Return [x, y] of the center of cell containing provided text 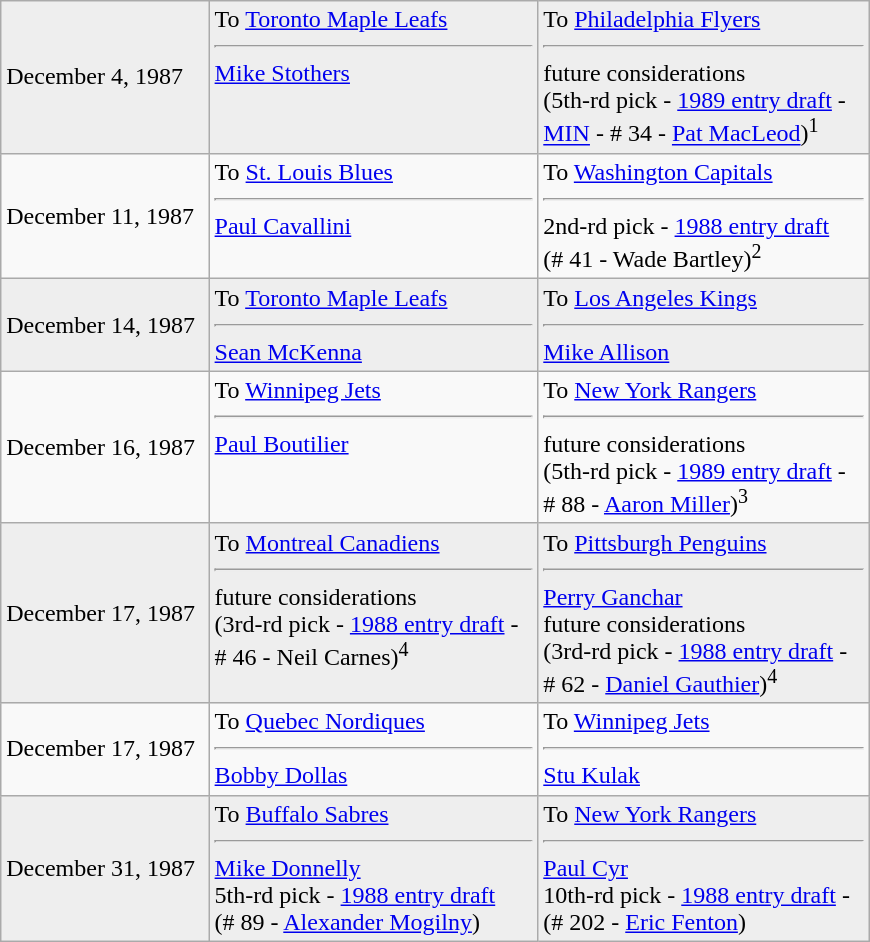
December 16, 1987 [105, 448]
To Philadelphia Flyersfuture considerations(5th-rd pick - 1989 entry draft - MIN - # 34 - Pat MacLeod)1 [704, 78]
To Toronto Maple LeafsSean McKenna [374, 325]
To New York Rangersfuture considerations(5th-rd pick - 1989 entry draft - # 88 - Aaron Miller)3 [704, 448]
To Los Angeles KingsMike Allison [704, 325]
December 4, 1987 [105, 78]
To Winnipeg JetsPaul Boutilier [374, 448]
To Pittsburgh PenguinsPerry Gancharfuture considerations(3rd-rd pick - 1988 entry draft - # 62 - Daniel Gauthier)4 [704, 613]
December 11, 1987 [105, 216]
To Montreal Canadiensfuture considerations(3rd-rd pick - 1988 entry draft - # 46 - Neil Carnes)4 [374, 613]
December 31, 1987 [105, 868]
To Winnipeg JetsStu Kulak [704, 749]
To Toronto Maple LeafsMike Stothers [374, 78]
To Quebec NordiquesBobby Dollas [374, 749]
To New York RangersPaul Cyr10th-rd pick - 1988 entry draft - (# 202 - Eric Fenton) [704, 868]
To Buffalo SabresMike Donnelly5th-rd pick - 1988 entry draft(# 89 - Alexander Mogilny) [374, 868]
December 14, 1987 [105, 325]
To Washington Capitals2nd-rd pick - 1988 entry draft(# 41 - Wade Bartley)2 [704, 216]
To St. Louis BluesPaul Cavallini [374, 216]
